Pinpoint the cell where the given text exists, returning its [x, y] midpoint coordinate. 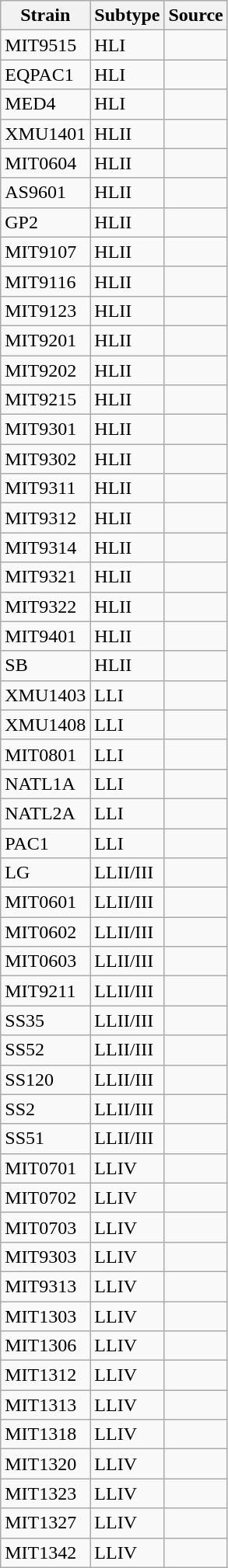
MIT9321 [45, 577]
MIT1327 [45, 1523]
SS2 [45, 1109]
MIT9215 [45, 400]
MIT0703 [45, 1227]
SB [45, 666]
MIT1313 [45, 1405]
MIT0801 [45, 754]
MIT1318 [45, 1434]
MIT1323 [45, 1493]
MIT9313 [45, 1286]
MED4 [45, 104]
MIT1342 [45, 1552]
MIT9401 [45, 636]
Source [196, 16]
MIT9301 [45, 429]
MIT9123 [45, 311]
MIT9107 [45, 252]
MIT9202 [45, 370]
GP2 [45, 222]
MIT1312 [45, 1375]
MIT9116 [45, 281]
EQPAC1 [45, 75]
MIT9314 [45, 548]
XMU1401 [45, 134]
MIT1320 [45, 1464]
MIT1303 [45, 1316]
Subtype [128, 16]
MIT9201 [45, 340]
SS52 [45, 1050]
AS9601 [45, 193]
MIT0601 [45, 902]
SS120 [45, 1080]
MIT9515 [45, 45]
XMU1408 [45, 725]
PAC1 [45, 843]
MIT1306 [45, 1346]
NATL1A [45, 784]
MIT9312 [45, 518]
NATL2A [45, 813]
SS35 [45, 1020]
MIT0604 [45, 163]
MIT9211 [45, 991]
MIT9302 [45, 459]
MIT0603 [45, 961]
MIT0701 [45, 1168]
MIT9303 [45, 1257]
Strain [45, 16]
XMU1403 [45, 695]
MIT9311 [45, 488]
MIT0602 [45, 932]
SS51 [45, 1139]
MIT0702 [45, 1198]
MIT9322 [45, 607]
LG [45, 873]
